Determine the [x, y] coordinate at the center of the cell enclosing the given text.  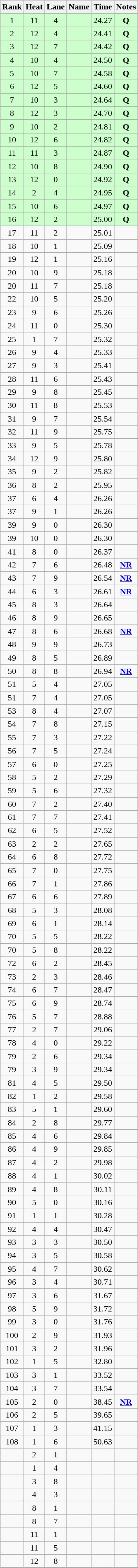
24.82 [102, 140]
15 [12, 206]
27.65 [102, 844]
27.72 [102, 857]
42 [12, 565]
29.58 [102, 1096]
26.89 [102, 658]
85 [12, 1136]
27 [12, 365]
108 [12, 1442]
30.02 [102, 1176]
25.54 [102, 419]
25.01 [102, 233]
65 [12, 870]
24.41 [102, 34]
24.70 [102, 113]
28.46 [102, 976]
28.88 [102, 1017]
26.94 [102, 671]
107 [12, 1428]
24.50 [102, 60]
76 [12, 1017]
105 [12, 1402]
13 [12, 180]
Rank [12, 7]
93 [12, 1242]
94 [12, 1256]
24.95 [102, 193]
53 [12, 711]
47 [12, 631]
27.86 [102, 884]
106 [12, 1415]
67 [12, 897]
56 [12, 751]
25.80 [102, 459]
31.67 [102, 1295]
25.75 [102, 432]
25.82 [102, 472]
69 [12, 923]
25.45 [102, 392]
64 [12, 857]
31.93 [102, 1335]
30.28 [102, 1216]
50.63 [102, 1442]
25.30 [102, 326]
39.65 [102, 1415]
38.45 [102, 1402]
33.52 [102, 1375]
50 [12, 671]
31 [12, 419]
24.87 [102, 153]
30.11 [102, 1189]
23 [12, 312]
26.65 [102, 618]
41 [12, 551]
24.58 [102, 73]
Time [102, 7]
33.54 [102, 1388]
25.33 [102, 352]
27.52 [102, 831]
100 [12, 1335]
75 [12, 1003]
30.58 [102, 1256]
24.90 [102, 166]
58 [12, 777]
25.78 [102, 445]
29.06 [102, 1030]
92 [12, 1229]
78 [12, 1043]
30.16 [102, 1202]
104 [12, 1388]
86 [12, 1149]
29.22 [102, 1043]
28.08 [102, 910]
35 [12, 472]
28 [12, 379]
82 [12, 1096]
30.71 [102, 1282]
19 [12, 259]
27.75 [102, 870]
74 [12, 990]
45 [12, 605]
25.00 [102, 220]
97 [12, 1295]
25.43 [102, 379]
30.50 [102, 1242]
62 [12, 831]
90 [12, 1202]
26.37 [102, 551]
34 [12, 459]
25.53 [102, 406]
Name [79, 7]
33 [12, 445]
101 [12, 1348]
24.60 [102, 87]
32.80 [102, 1362]
102 [12, 1362]
24.97 [102, 206]
46 [12, 618]
26.61 [102, 592]
26.68 [102, 631]
Heat [34, 7]
25.26 [102, 312]
14 [12, 193]
31.76 [102, 1322]
25 [12, 339]
27.41 [102, 817]
84 [12, 1123]
28.47 [102, 990]
27.22 [102, 737]
28.74 [102, 1003]
96 [12, 1282]
81 [12, 1083]
27.89 [102, 897]
27.07 [102, 711]
27.24 [102, 751]
25.41 [102, 365]
27.29 [102, 777]
72 [12, 963]
43 [12, 578]
Notes [126, 7]
27.32 [102, 790]
26 [12, 352]
25.20 [102, 299]
25.16 [102, 259]
27.15 [102, 724]
26.73 [102, 645]
26.48 [102, 565]
Lane [56, 7]
30 [12, 406]
31.96 [102, 1348]
27.40 [102, 804]
99 [12, 1322]
29.85 [102, 1149]
77 [12, 1030]
24.27 [102, 20]
18 [12, 246]
29.84 [102, 1136]
54 [12, 724]
31.72 [102, 1309]
66 [12, 884]
17 [12, 233]
61 [12, 817]
29.98 [102, 1162]
29.77 [102, 1123]
24.42 [102, 47]
49 [12, 658]
24 [12, 326]
48 [12, 645]
41.15 [102, 1428]
29.50 [102, 1083]
25.95 [102, 485]
25.09 [102, 246]
16 [12, 220]
25.32 [102, 339]
60 [12, 804]
36 [12, 485]
95 [12, 1269]
73 [12, 976]
55 [12, 737]
26.54 [102, 578]
29.60 [102, 1109]
29 [12, 392]
28.14 [102, 923]
24.81 [102, 126]
22 [12, 299]
32 [12, 432]
87 [12, 1162]
24.92 [102, 180]
68 [12, 910]
27.25 [102, 764]
26.64 [102, 605]
88 [12, 1176]
59 [12, 790]
30.47 [102, 1229]
91 [12, 1216]
28.45 [102, 963]
98 [12, 1309]
44 [12, 592]
89 [12, 1189]
24.64 [102, 100]
57 [12, 764]
30.62 [102, 1269]
103 [12, 1375]
63 [12, 844]
83 [12, 1109]
